Identify which cell holds the provided text, then report its (X, Y) central coordinate. 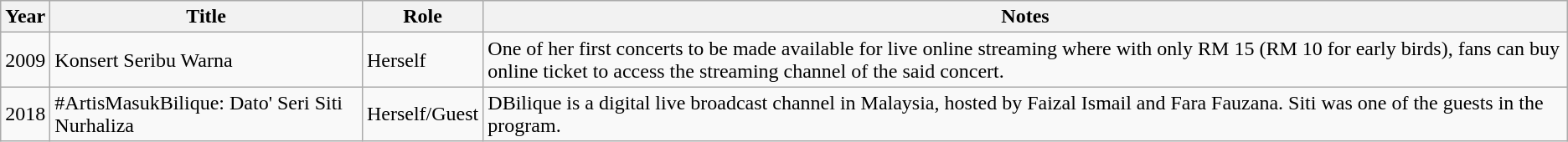
Title (206, 17)
Notes (1025, 17)
2018 (25, 114)
Herself/Guest (422, 114)
Role (422, 17)
Konsert Seribu Warna (206, 60)
2009 (25, 60)
Year (25, 17)
DBilique is a digital live broadcast channel in Malaysia, hosted by Faizal Ismail and Fara Fauzana. Siti was one of the guests in the program. (1025, 114)
Herself (422, 60)
#ArtisMasukBilique: Dato' Seri Siti Nurhaliza (206, 114)
